Pinpoint the cell where the given text exists, returning its [x, y] midpoint coordinate. 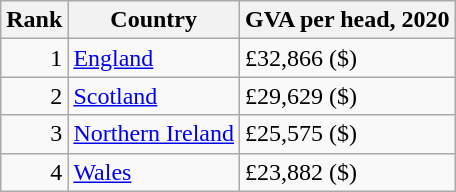
Country [154, 20]
GVA per head, 2020 [348, 20]
England [154, 58]
Wales [154, 172]
£29,629 ($) [348, 96]
3 [34, 134]
1 [34, 58]
£32,866 ($) [348, 58]
£25,575 ($) [348, 134]
Northern Ireland [154, 134]
£23,882 ($) [348, 172]
Scotland [154, 96]
2 [34, 96]
4 [34, 172]
Rank [34, 20]
